Pinpoint the cell where the given text exists, returning its [x, y] midpoint coordinate. 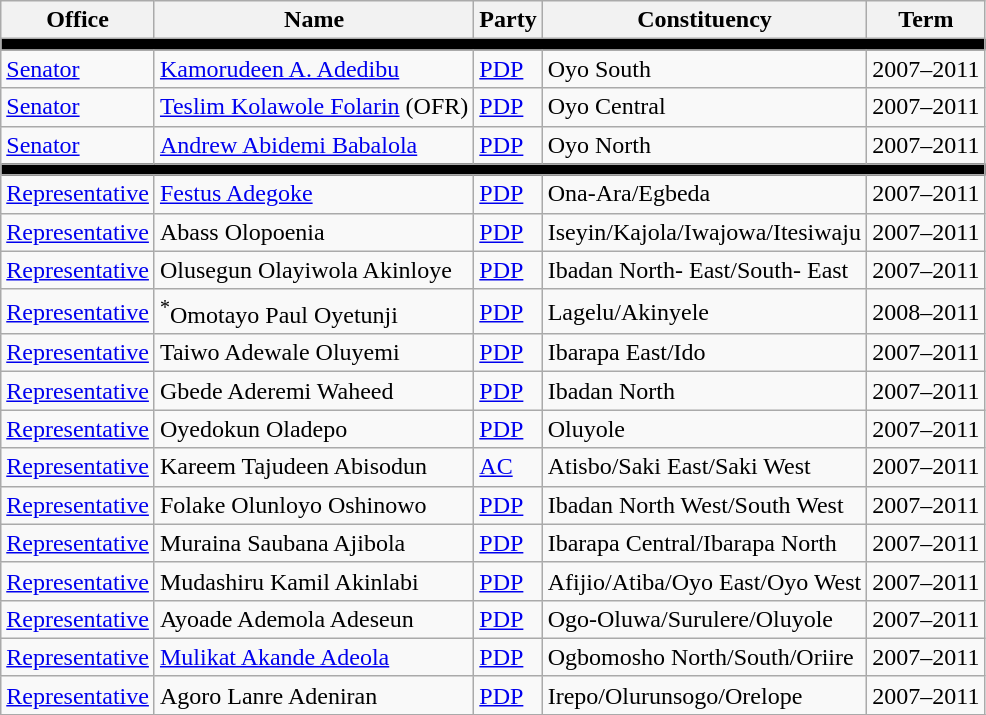
Oyo Central [704, 107]
Ogbomosho North/South/Oriire [704, 657]
Atisbo/Saki East/Saki West [704, 467]
Ibadan North West/South West [704, 505]
2008–2011 [926, 312]
Gbede Aderemi Waheed [314, 391]
Oyedokun Oladepo [314, 429]
Lagelu/Akinyele [704, 312]
Oyo South [704, 69]
Irepo/Olurunsogo/Orelope [704, 695]
Iseyin/Kajola/Iwajowa/Itesiwaju [704, 232]
Afijio/Atiba/Oyo East/Oyo West [704, 581]
Ibadan North [704, 391]
Oluyole [704, 429]
Ibarapa Central/Ibarapa North [704, 543]
Name [314, 20]
Festus Adegoke [314, 194]
Oyo North [704, 145]
Taiwo Adewale Oluyemi [314, 353]
AC [508, 467]
Party [508, 20]
Term [926, 20]
Folake Olunloyo Oshinowo [314, 505]
Office [78, 20]
Ayoade Ademola Adeseun [314, 619]
Agoro Lanre Adeniran [314, 695]
Olusegun Olayiwola Akinloye [314, 270]
Muraina Saubana Ajibola [314, 543]
Abass Olopoenia [314, 232]
Mulikat Akande Adeola [314, 657]
Ona-Ara/Egbeda [704, 194]
Ogo-Oluwa/Surulere/Oluyole [704, 619]
*Omotayo Paul Oyetunji [314, 312]
Constituency [704, 20]
Andrew Abidemi Babalola [314, 145]
Ibarapa East/Ido [704, 353]
Mudashiru Kamil Akinlabi [314, 581]
Kareem Tajudeen Abisodun [314, 467]
Ibadan North- East/South- East [704, 270]
Kamorudeen A. Adedibu [314, 69]
Teslim Kolawole Folarin (OFR) [314, 107]
